Extract the (x, y) coordinate from the center of the cell holding the provided text.  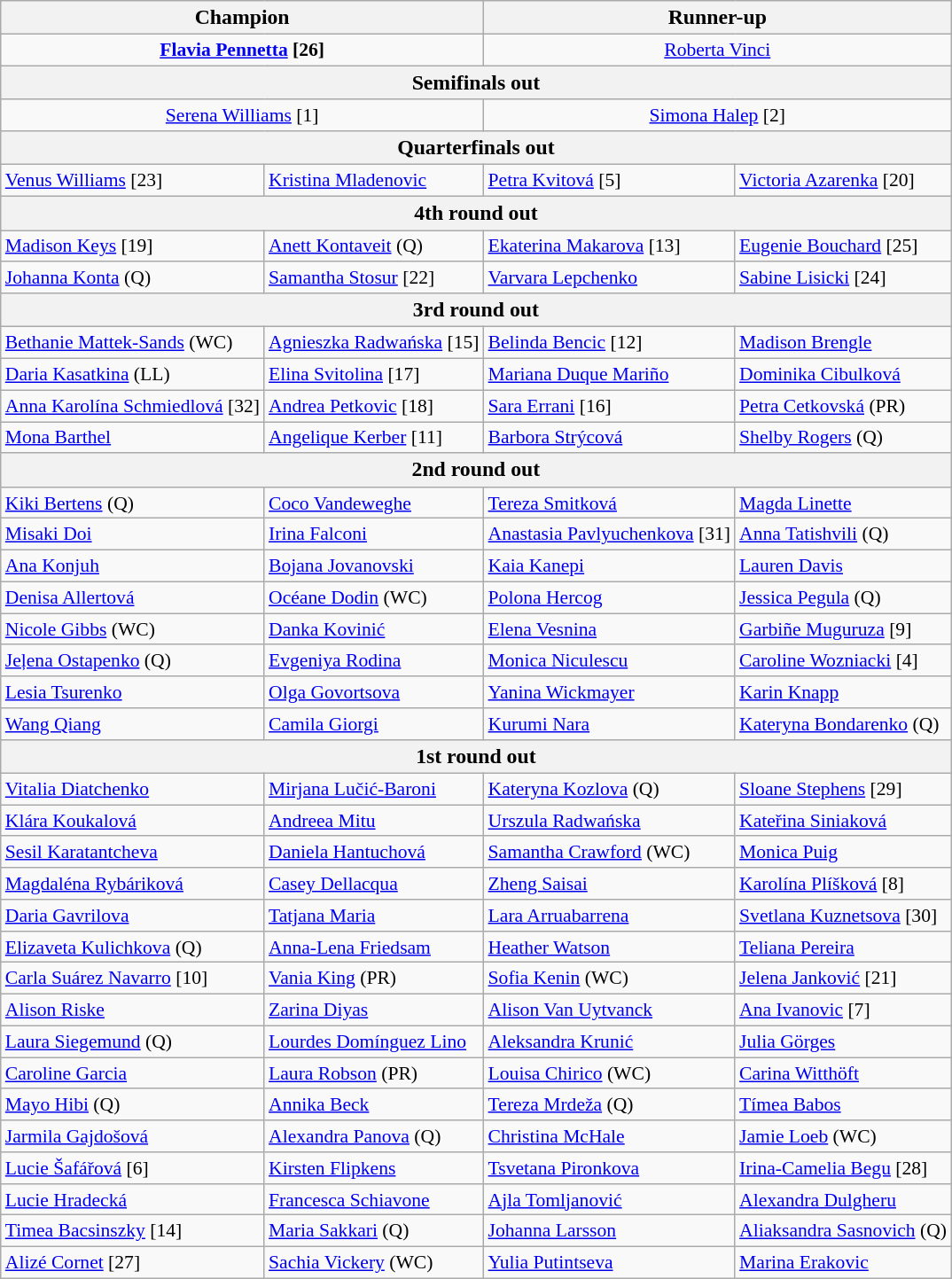
Anastasia Pavlyuchenkova [31] (610, 534)
Zheng Saisai (610, 884)
Daniela Hantuchová (374, 853)
Wang Qiang (133, 724)
Runner-up (718, 18)
Venus Williams [23] (133, 181)
Angelique Kerber [11] (374, 438)
Alexandra Panova (Q) (374, 1136)
Monica Niculescu (610, 661)
Monica Puig (843, 853)
Carla Suárez Navarro [10] (133, 979)
Aleksandra Krunić (610, 1042)
Svetlana Kuznetsova [30] (843, 916)
Johanna Konta (Q) (133, 278)
Christina McHale (610, 1136)
Magdaléna Rybáriková (133, 884)
Varvara Lepchenko (610, 278)
Simona Halep [2] (718, 116)
Shelby Rogers (Q) (843, 438)
Petra Kvitová [5] (610, 181)
Karin Knapp (843, 692)
Elina Svitolina [17] (374, 375)
Serena Williams [1] (243, 116)
Lourdes Domínguez Lino (374, 1042)
Vitalia Diatchenko (133, 790)
Agnieszka Radwańska [15] (374, 343)
Tímea Babos (843, 1105)
Madison Keys [19] (133, 246)
Kurumi Nara (610, 724)
Bojana Jovanovski (374, 566)
Lucie Šafářová [6] (133, 1168)
Dominika Cibulková (843, 375)
Elizaveta Kulichkova (Q) (133, 948)
Sofia Kenin (WC) (610, 979)
Champion (243, 18)
Olga Govortsova (374, 692)
Jeļena Ostapenko (Q) (133, 661)
Sachia Vickery (WC) (374, 1263)
Kaia Kanepi (610, 566)
Madison Brengle (843, 343)
Alison Van Uytvanck (610, 1010)
Petra Cetkovská (PR) (843, 406)
Bethanie Mattek-Sands (WC) (133, 343)
4th round out (476, 214)
Flavia Pennetta [26] (243, 51)
Alexandra Dulgheru (843, 1200)
Eugenie Bouchard [25] (843, 246)
1st round out (476, 757)
Samantha Crawford (WC) (610, 853)
Mayo Hibi (Q) (133, 1105)
Danka Kovinić (374, 629)
Annika Beck (374, 1105)
Timea Bacsinszky [14] (133, 1231)
Ana Ivanovic [7] (843, 1010)
Sloane Stephens [29] (843, 790)
Caroline Wozniacki [4] (843, 661)
Ajla Tomljanović (610, 1200)
Urszula Radwańska (610, 821)
Jarmila Gajdošová (133, 1136)
Lesia Tsurenko (133, 692)
Tereza Smitková (610, 503)
Caroline Garcia (133, 1073)
3rd round out (476, 310)
Barbora Strýcová (610, 438)
Ana Konjuh (133, 566)
Carina Witthöft (843, 1073)
Anna Tatishvili (Q) (843, 534)
Zarina Diyas (374, 1010)
Andreea Mitu (374, 821)
Lara Arruabarrena (610, 916)
Coco Vandeweghe (374, 503)
Misaki Doi (133, 534)
Kateřina Siniaková (843, 821)
Kateryna Kozlova (Q) (610, 790)
Laura Siegemund (Q) (133, 1042)
Casey Dellacqua (374, 884)
Laura Robson (PR) (374, 1073)
Tereza Mrdeža (Q) (610, 1105)
Mirjana Lučić-Baroni (374, 790)
Sesil Karatantcheva (133, 853)
Elena Vesnina (610, 629)
Aliaksandra Sasnovich (Q) (843, 1231)
Garbiñe Muguruza [9] (843, 629)
Sabine Lisicki [24] (843, 278)
Andrea Petkovic [18] (374, 406)
Evgeniya Rodina (374, 661)
Kirsten Flipkens (374, 1168)
Roberta Vinci (718, 51)
Belinda Bencic [12] (610, 343)
Irina-Camelia Begu [28] (843, 1168)
Tsvetana Pironkova (610, 1168)
Julia Görges (843, 1042)
Quarterfinals out (476, 148)
Victoria Azarenka [20] (843, 181)
Nicole Gibbs (WC) (133, 629)
Jelena Janković [21] (843, 979)
Teliana Pereira (843, 948)
Mariana Duque Mariño (610, 375)
Kiki Bertens (Q) (133, 503)
Tatjana Maria (374, 916)
Karolína Plíšková [8] (843, 884)
Samantha Stosur [22] (374, 278)
Daria Gavrilova (133, 916)
Yanina Wickmayer (610, 692)
Lucie Hradecká (133, 1200)
Semifinals out (476, 83)
Yulia Putintseva (610, 1263)
Kateryna Bondarenko (Q) (843, 724)
Maria Sakkari (Q) (374, 1231)
Anna-Lena Friedsam (374, 948)
2nd round out (476, 471)
Alison Riske (133, 1010)
Alizé Cornet [27] (133, 1263)
Sara Errani [16] (610, 406)
Marina Erakovic (843, 1263)
Francesca Schiavone (374, 1200)
Ekaterina Makarova [13] (610, 246)
Jessica Pegula (Q) (843, 597)
Anna Karolína Schmiedlová [32] (133, 406)
Mona Barthel (133, 438)
Johanna Larsson (610, 1231)
Louisa Chirico (WC) (610, 1073)
Kristina Mladenovic (374, 181)
Magda Linette (843, 503)
Polona Hercog (610, 597)
Jamie Loeb (WC) (843, 1136)
Lauren Davis (843, 566)
Vania King (PR) (374, 979)
Klára Koukalová (133, 821)
Irina Falconi (374, 534)
Océane Dodin (WC) (374, 597)
Anett Kontaveit (Q) (374, 246)
Denisa Allertová (133, 597)
Daria Kasatkina (LL) (133, 375)
Heather Watson (610, 948)
Camila Giorgi (374, 724)
